Scan for the cell matching the given text and deliver its [x, y] coordinate at center. 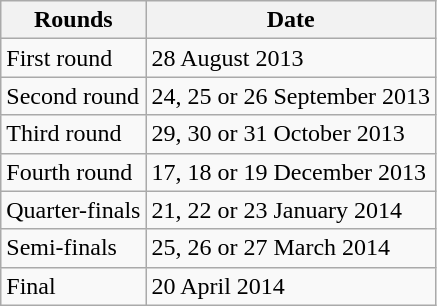
First round [74, 58]
Rounds [74, 20]
Quarter-finals [74, 210]
Second round [74, 96]
Third round [74, 134]
Fourth round [74, 172]
25, 26 or 27 March 2014 [291, 248]
Date [291, 20]
29, 30 or 31 October 2013 [291, 134]
24, 25 or 26 September 2013 [291, 96]
28 August 2013 [291, 58]
Final [74, 286]
21, 22 or 23 January 2014 [291, 210]
17, 18 or 19 December 2013 [291, 172]
20 April 2014 [291, 286]
Semi-finals [74, 248]
